Extract the [x, y] coordinate from the center of the cell holding the provided text.  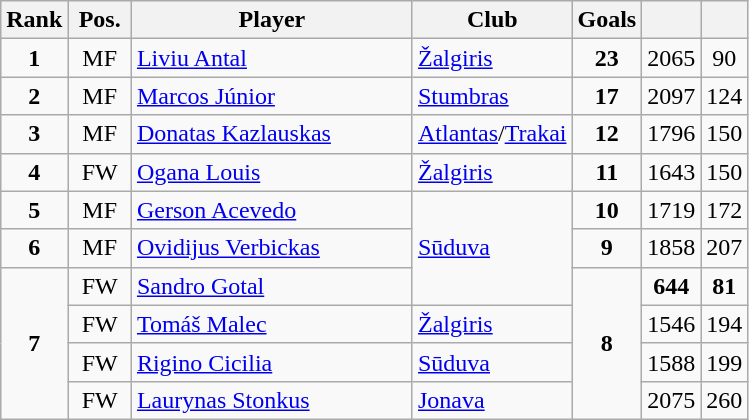
207 [724, 248]
8 [607, 343]
17 [607, 96]
Gerson Acevedo [272, 210]
2075 [672, 400]
Goals [607, 20]
124 [724, 96]
6 [34, 248]
1796 [672, 134]
10 [607, 210]
172 [724, 210]
12 [607, 134]
Rigino Cicilia [272, 362]
Marcos Júnior [272, 96]
Jonava [492, 400]
90 [724, 58]
3 [34, 134]
Pos. [100, 20]
81 [724, 286]
9 [607, 248]
1719 [672, 210]
1588 [672, 362]
1643 [672, 172]
11 [607, 172]
1 [34, 58]
Laurynas Stonkus [272, 400]
1858 [672, 248]
260 [724, 400]
644 [672, 286]
Ovidijus Verbickas [272, 248]
Player [272, 20]
Club [492, 20]
Sandro Gotal [272, 286]
Tomáš Malec [272, 324]
199 [724, 362]
Liviu Antal [272, 58]
2097 [672, 96]
23 [607, 58]
4 [34, 172]
1546 [672, 324]
2065 [672, 58]
7 [34, 343]
Stumbras [492, 96]
Ogana Louis [272, 172]
2 [34, 96]
Donatas Kazlauskas [272, 134]
5 [34, 210]
194 [724, 324]
Rank [34, 20]
Atlantas/Trakai [492, 134]
